Locate the cell with the specified text and output its (X, Y) center coordinate. 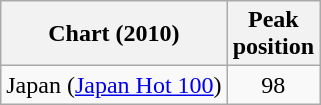
Japan (Japan Hot 100) (114, 85)
Peakposition (273, 34)
Chart (2010) (114, 34)
98 (273, 85)
